Detect which cell encompasses the target text, then output its [X, Y] center coordinate. 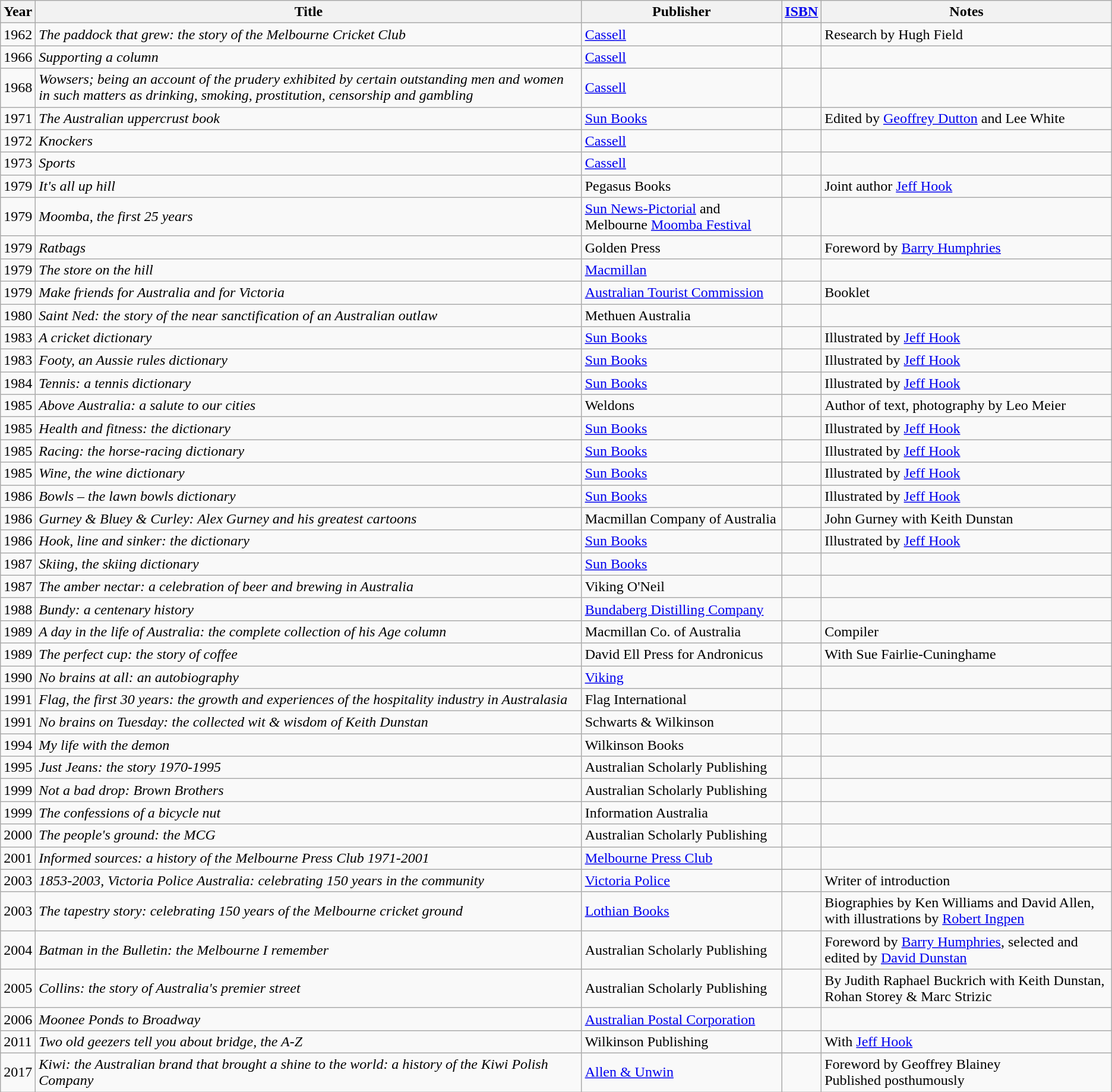
Bundaberg Distilling Company [682, 609]
Writer of introduction [967, 880]
Tennis: a tennis dictionary [309, 383]
Flag, the first 30 years: the growth and experiences of the hospitality industry in Australasia [309, 700]
Schwarts & Wilkinson [682, 722]
Melbourne Press Club [682, 858]
By Judith Raphael Buckrich with Keith Dunstan, Rohan Storey & Marc Strizic [967, 989]
The perfect cup: the story of coffee [309, 654]
With Sue Fairlie-Cuninghame [967, 654]
John Gurney with Keith Dunstan [967, 519]
No brains on Tuesday: the collected wit & wisdom of Keith Dunstan [309, 722]
Bundy: a centenary history [309, 609]
The Australian uppercrust book [309, 118]
1968 [18, 88]
2011 [18, 1041]
Moomba, the first 25 years [309, 216]
A cricket dictionary [309, 338]
My life with the demon [309, 745]
Make friends for Australia and for Victoria [309, 292]
The store on the hill [309, 270]
A day in the life of Australia: the complete collection of his Age column [309, 632]
Victoria Police [682, 880]
1972 [18, 141]
1962 [18, 34]
1994 [18, 745]
Booklet [967, 292]
Informed sources: a history of the Melbourne Press Club 1971-2001 [309, 858]
Gurney & Bluey & Curley: Alex Gurney and his greatest cartoons [309, 519]
Australian Postal Corporation [682, 1019]
1966 [18, 57]
No brains at all: an autobiography [309, 677]
1853-2003, Victoria Police Australia: celebrating 150 years in the community [309, 880]
1988 [18, 609]
Racing: the horse-racing dictionary [309, 451]
Australian Tourist Commission [682, 292]
Edited by Geoffrey Dutton and Lee White [967, 118]
Macmillan Company of Australia [682, 519]
Wine, the wine dictionary [309, 474]
Batman in the Bulletin: the Melbourne I remember [309, 949]
It's all up hill [309, 186]
Lothian Books [682, 911]
Biographies by Ken Williams and David Allen, with illustrations by Robert Ingpen [967, 911]
1971 [18, 118]
2017 [18, 1072]
Bowls – the lawn bowls dictionary [309, 496]
Weldons [682, 406]
Saint Ned: the story of the near sanctification of an Australian outlaw [309, 315]
1995 [18, 768]
Year [18, 12]
Flag International [682, 700]
Publisher [682, 12]
Above Australia: a salute to our cities [309, 406]
1973 [18, 163]
Macmillan Co. of Australia [682, 632]
With Jeff Hook [967, 1041]
The paddock that grew: the story of the Melbourne Cricket Club [309, 34]
Kiwi: the Australian brand that brought a shine to the world: a history of the Kiwi Polish Company [309, 1072]
Collins: the story of Australia's premier street [309, 989]
Title [309, 12]
Skiing, the skiing dictionary [309, 564]
1984 [18, 383]
Joint author Jeff Hook [967, 186]
2004 [18, 949]
Not a bad drop: Brown Brothers [309, 790]
Wilkinson Publishing [682, 1041]
2005 [18, 989]
Wilkinson Books [682, 745]
Methuen Australia [682, 315]
2001 [18, 858]
Health and fitness: the dictionary [309, 428]
1990 [18, 677]
The tapestry story: celebrating 150 years of the Melbourne cricket ground [309, 911]
The amber nectar: a celebration of beer and brewing in Australia [309, 586]
Hook, line and sinker: the dictionary [309, 541]
Footy, an Aussie rules dictionary [309, 361]
Information Australia [682, 813]
Foreword by Geoffrey BlaineyPublished posthumously [967, 1072]
Research by Hugh Field [967, 34]
Sports [309, 163]
2000 [18, 835]
Viking [682, 677]
2006 [18, 1019]
Macmillan [682, 270]
Compiler [967, 632]
1980 [18, 315]
Sun News-Pictorial and Melbourne Moomba Festival [682, 216]
The people's ground: the MCG [309, 835]
Supporting a column [309, 57]
Viking O'Neil [682, 586]
Foreword by Barry Humphries, selected and edited by David Dunstan [967, 949]
The confessions of a bicycle nut [309, 813]
Ratbags [309, 247]
Two old geezers tell you about bridge, the A-Z [309, 1041]
Allen & Unwin [682, 1072]
Author of text, photography by Leo Meier [967, 406]
ISBN [802, 12]
Just Jeans: the story 1970-1995 [309, 768]
Foreword by Barry Humphries [967, 247]
Knockers [309, 141]
David Ell Press for Andronicus [682, 654]
Moonee Ponds to Broadway [309, 1019]
Pegasus Books [682, 186]
Golden Press [682, 247]
Notes [967, 12]
